For the text-containing cell, return its midpoint in [X, Y] coordinate format. 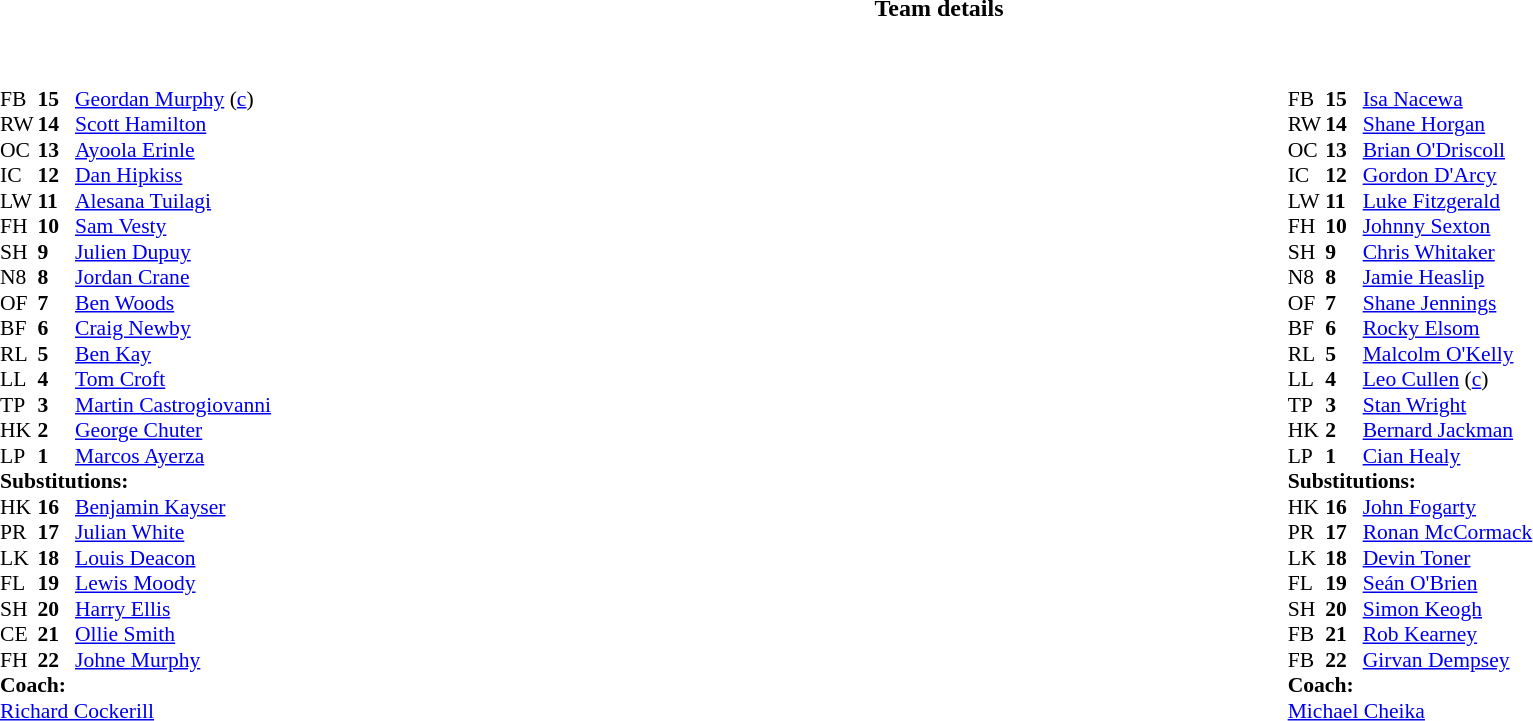
Marcos Ayerza [173, 456]
Lewis Moody [173, 583]
Ayoola Erinle [173, 150]
Johne Murphy [173, 660]
Gordon D'Arcy [1448, 175]
Malcolm O'Kelly [1448, 354]
Louis Deacon [173, 558]
Ronan McCormack [1448, 533]
Sam Vesty [173, 227]
Cian Healy [1448, 456]
Ben Kay [173, 354]
Rob Kearney [1448, 635]
Luke Fitzgerald [1448, 201]
Jamie Heaslip [1448, 277]
Julian White [173, 533]
Brian O'Driscoll [1448, 150]
Shane Horgan [1448, 125]
Dan Hipkiss [173, 175]
Craig Newby [173, 329]
Girvan Dempsey [1448, 660]
Simon Keogh [1448, 609]
Harry Ellis [173, 609]
Martin Castrogiovanni [173, 405]
Chris Whitaker [1448, 252]
Ben Woods [173, 303]
Ollie Smith [173, 635]
Johnny Sexton [1448, 227]
Jordan Crane [173, 277]
John Fogarty [1448, 507]
Scott Hamilton [173, 125]
Leo Cullen (c) [1448, 379]
Geordan Murphy (c) [173, 99]
Julien Dupuy [173, 252]
Alesana Tuilagi [173, 201]
Rocky Elsom [1448, 329]
George Chuter [173, 431]
Seán O'Brien [1448, 583]
Benjamin Kayser [173, 507]
CE [19, 635]
Stan Wright [1448, 405]
Bernard Jackman [1448, 431]
Tom Croft [173, 379]
Devin Toner [1448, 558]
Shane Jennings [1448, 303]
Isa Nacewa [1448, 99]
